Capture the cell that displays the provided text and extract its [x, y] central coordinate. 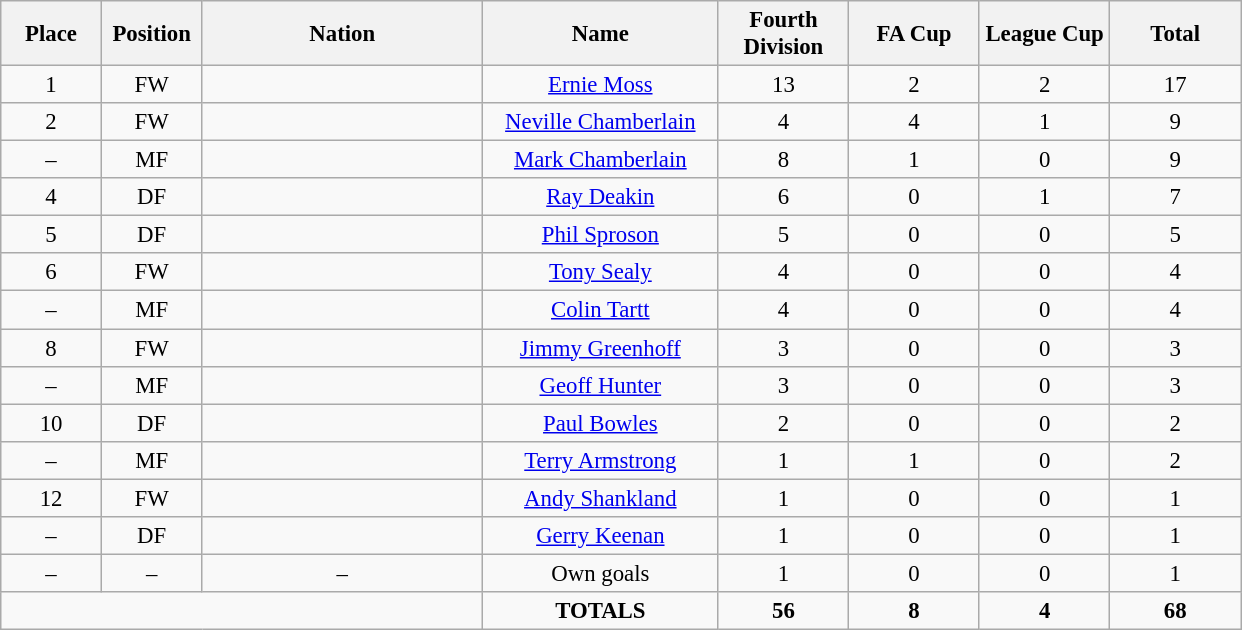
17 [1176, 85]
Colin Tartt [601, 310]
Ray Deakin [601, 197]
Geoff Hunter [601, 385]
Phil Sproson [601, 235]
Name [601, 34]
Paul Bowles [601, 423]
Nation [342, 34]
12 [52, 498]
Gerry Keenan [601, 536]
13 [784, 85]
Tony Sealy [601, 273]
56 [784, 611]
7 [1176, 197]
Andy Shankland [601, 498]
Terry Armstrong [601, 460]
League Cup [1044, 34]
Place [52, 34]
Total [1176, 34]
Position [152, 34]
Ernie Moss [601, 85]
TOTALS [601, 611]
Own goals [601, 573]
Jimmy Greenhoff [601, 348]
10 [52, 423]
68 [1176, 611]
FA Cup [914, 34]
Neville Chamberlain [601, 122]
Fourth Division [784, 34]
Mark Chamberlain [601, 160]
